Locate the cell with the specified text and output its (X, Y) center coordinate. 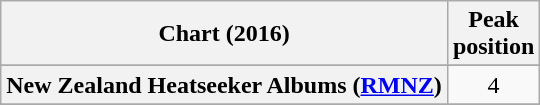
New Zealand Heatseeker Albums (RMNZ) (224, 85)
Chart (2016) (224, 34)
Peak position (493, 34)
4 (493, 85)
